Return (X, Y) of the center of cell containing provided text 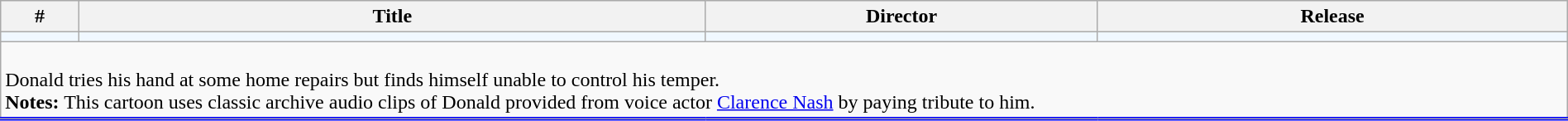
Director (901, 17)
Title (392, 17)
Release (1332, 17)
# (40, 17)
